Search for the cell housing the specified text and yield its (X, Y) center coordinate. 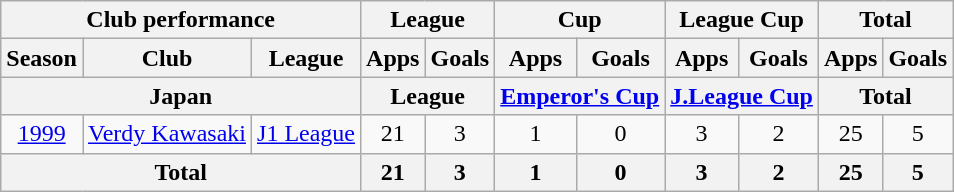
Cup (580, 20)
Season (42, 58)
League Cup (742, 20)
Verdy Kawasaki (166, 134)
Club performance (181, 20)
Japan (181, 96)
Emperor's Cup (580, 96)
J1 League (306, 134)
1999 (42, 134)
J.League Cup (742, 96)
Club (166, 58)
